Return (X, Y) of the center of cell containing provided text 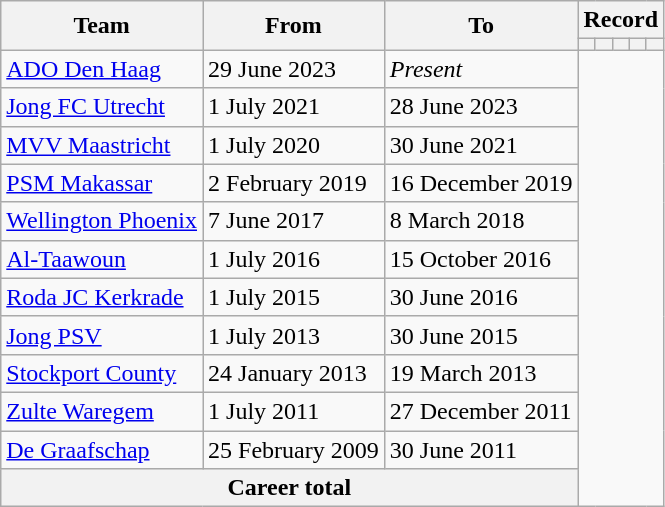
1 July 2020 (294, 145)
29 June 2023 (294, 69)
Roda JC Kerkrade (102, 297)
16 December 2019 (481, 183)
Team (102, 26)
30 June 2021 (481, 145)
ADO Den Haag (102, 69)
Record (621, 20)
Zulte Waregem (102, 411)
1 July 2015 (294, 297)
7 June 2017 (294, 221)
30 June 2011 (481, 449)
28 June 2023 (481, 107)
2 February 2019 (294, 183)
To (481, 26)
Career total (290, 488)
Al-Taawoun (102, 259)
30 June 2015 (481, 335)
30 June 2016 (481, 297)
19 March 2013 (481, 373)
24 January 2013 (294, 373)
Jong PSV (102, 335)
PSM Makassar (102, 183)
1 July 2016 (294, 259)
25 February 2009 (294, 449)
1 July 2011 (294, 411)
Wellington Phoenix (102, 221)
Present (481, 69)
1 July 2021 (294, 107)
15 October 2016 (481, 259)
From (294, 26)
Jong FC Utrecht (102, 107)
1 July 2013 (294, 335)
Stockport County (102, 373)
8 March 2018 (481, 221)
MVV Maastricht (102, 145)
De Graafschap (102, 449)
27 December 2011 (481, 411)
